Capture the cell that displays the provided text and extract its (X, Y) central coordinate. 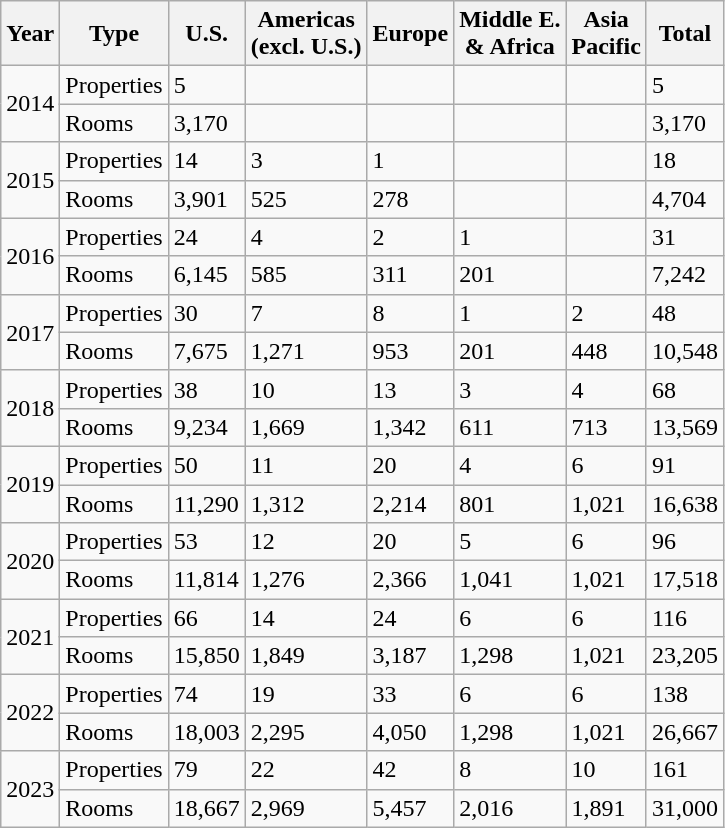
9,234 (206, 427)
6,145 (206, 275)
2016 (30, 256)
79 (206, 770)
33 (410, 694)
U.S. (206, 34)
1,041 (510, 580)
Year (30, 34)
585 (306, 275)
611 (510, 427)
31,000 (684, 808)
18,003 (206, 732)
53 (206, 542)
18 (684, 161)
31 (684, 237)
801 (510, 503)
Americas(excl. U.S.) (306, 34)
5,457 (410, 808)
16,638 (684, 503)
3,187 (410, 656)
17,518 (684, 580)
11 (306, 465)
13,569 (684, 427)
7 (306, 313)
Total (684, 34)
2018 (30, 408)
2022 (30, 713)
2,366 (410, 580)
68 (684, 389)
4,050 (410, 732)
10,548 (684, 351)
525 (306, 199)
11,814 (206, 580)
2,214 (410, 503)
1,891 (606, 808)
2015 (30, 180)
96 (684, 542)
1,276 (306, 580)
2,969 (306, 808)
1,312 (306, 503)
12 (306, 542)
4,704 (684, 199)
22 (306, 770)
11,290 (206, 503)
2020 (30, 561)
13 (410, 389)
50 (206, 465)
2023 (30, 789)
66 (206, 618)
278 (410, 199)
1,669 (306, 427)
2017 (30, 332)
38 (206, 389)
Middle E.& Africa (510, 34)
Europe (410, 34)
19 (306, 694)
311 (410, 275)
15,850 (206, 656)
23,205 (684, 656)
2,016 (510, 808)
1,342 (410, 427)
91 (684, 465)
Asia Pacific (606, 34)
74 (206, 694)
2,295 (306, 732)
48 (684, 313)
3,901 (206, 199)
42 (410, 770)
2014 (30, 104)
30 (206, 313)
138 (684, 694)
116 (684, 618)
161 (684, 770)
953 (410, 351)
18,667 (206, 808)
Type (114, 34)
2019 (30, 484)
1,271 (306, 351)
26,667 (684, 732)
7,675 (206, 351)
2021 (30, 637)
7,242 (684, 275)
448 (606, 351)
713 (606, 427)
1,849 (306, 656)
